Extract the (x, y) coordinate from the center of the cell holding the provided text.  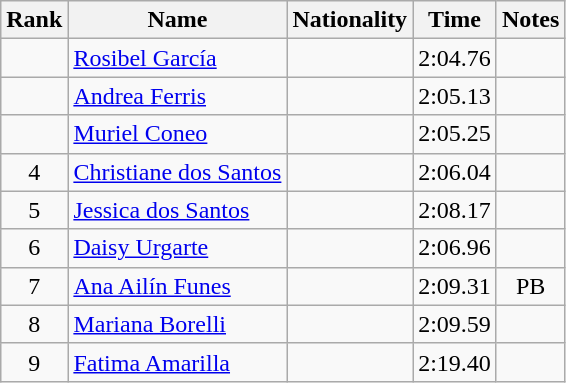
2:05.13 (455, 96)
Mariana Borelli (178, 324)
Notes (530, 20)
Daisy Urgarte (178, 248)
4 (34, 172)
2:06.96 (455, 248)
2:09.31 (455, 286)
Andrea Ferris (178, 96)
Rank (34, 20)
Nationality (350, 20)
Rosibel García (178, 58)
Jessica dos Santos (178, 210)
9 (34, 362)
Muriel Coneo (178, 134)
PB (530, 286)
6 (34, 248)
Ana Ailín Funes (178, 286)
Time (455, 20)
Christiane dos Santos (178, 172)
2:09.59 (455, 324)
2:05.25 (455, 134)
8 (34, 324)
Name (178, 20)
2:04.76 (455, 58)
Fatima Amarilla (178, 362)
2:06.04 (455, 172)
2:08.17 (455, 210)
5 (34, 210)
7 (34, 286)
2:19.40 (455, 362)
